Identify which cell holds the provided text, then report its [X, Y] central coordinate. 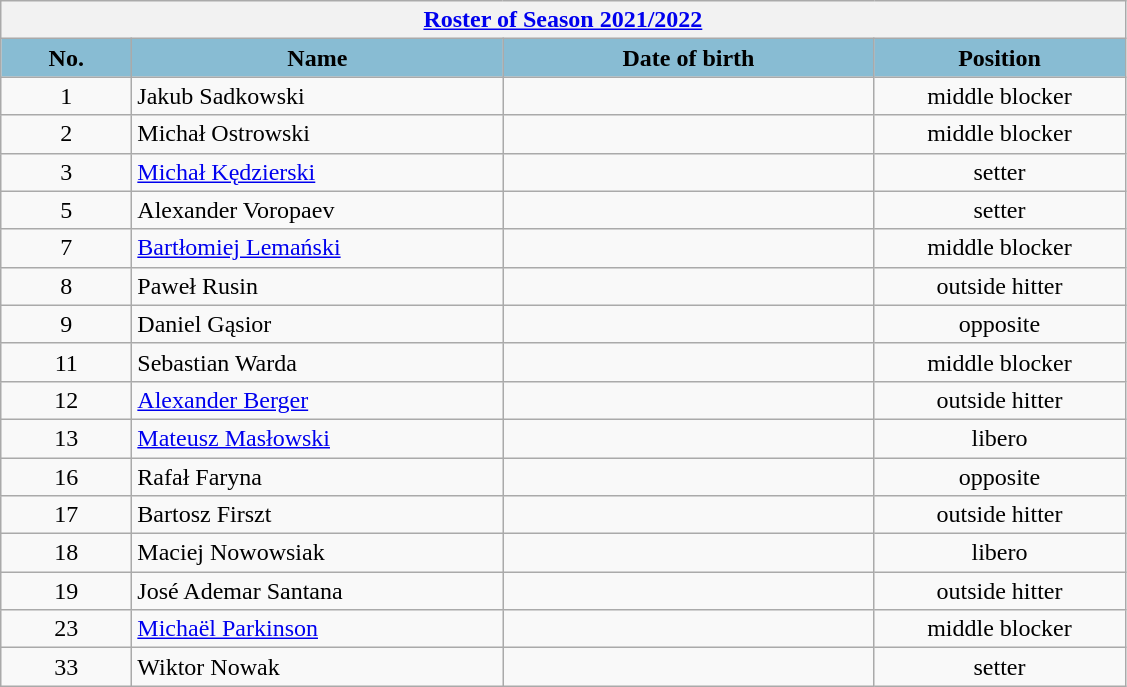
11 [66, 362]
7 [66, 248]
2 [66, 134]
33 [66, 667]
Name [318, 58]
19 [66, 591]
Wiktor Nowak [318, 667]
Michał Kędzierski [318, 172]
Bartłomiej Lemański [318, 248]
Michał Ostrowski [318, 134]
12 [66, 400]
3 [66, 172]
16 [66, 477]
5 [66, 210]
Daniel Gąsior [318, 324]
17 [66, 515]
Alexander Voropaev [318, 210]
18 [66, 553]
Paweł Rusin [318, 286]
Mateusz Masłowski [318, 438]
1 [66, 96]
Jakub Sadkowski [318, 96]
Roster of Season 2021/2022 [563, 20]
Bartosz Firszt [318, 515]
13 [66, 438]
23 [66, 629]
8 [66, 286]
Maciej Nowowsiak [318, 553]
Date of birth [688, 58]
Sebastian Warda [318, 362]
Position [1000, 58]
José Ademar Santana [318, 591]
No. [66, 58]
9 [66, 324]
Michaël Parkinson [318, 629]
Alexander Berger [318, 400]
Rafał Faryna [318, 477]
